Pinpoint the cell where the given text exists, returning its [X, Y] midpoint coordinate. 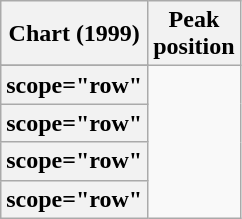
Peakposition [194, 34]
Chart (1999) [74, 34]
